Return the [X, Y] coordinate for the center point of the cell that contains the specified text.  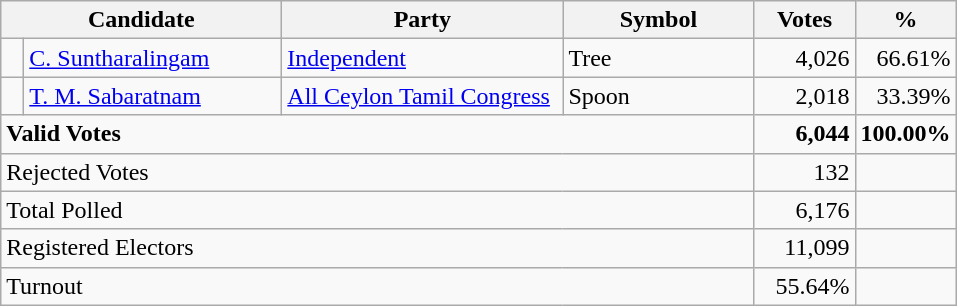
6,176 [804, 210]
Total Polled [378, 210]
11,099 [804, 248]
Spoon [658, 96]
4,026 [804, 58]
C. Suntharalingam [153, 58]
2,018 [804, 96]
Candidate [142, 20]
Independent [422, 58]
33.39% [906, 96]
Votes [804, 20]
Party [422, 20]
Tree [658, 58]
Registered Electors [378, 248]
132 [804, 172]
6,044 [804, 134]
55.64% [804, 286]
All Ceylon Tamil Congress [422, 96]
Turnout [378, 286]
Symbol [658, 20]
100.00% [906, 134]
Rejected Votes [378, 172]
Valid Votes [378, 134]
% [906, 20]
66.61% [906, 58]
T. M. Sabaratnam [153, 96]
